Search for the cell housing the specified text and yield its (X, Y) center coordinate. 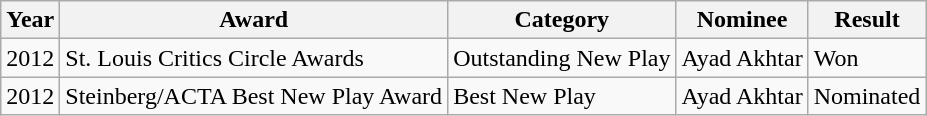
St. Louis Critics Circle Awards (254, 58)
Won (867, 58)
Outstanding New Play (562, 58)
Best New Play (562, 96)
Nominated (867, 96)
Category (562, 20)
Steinberg/ACTA Best New Play Award (254, 96)
Award (254, 20)
Year (30, 20)
Result (867, 20)
Nominee (742, 20)
